Detect which cell encompasses the target text, then output its [X, Y] center coordinate. 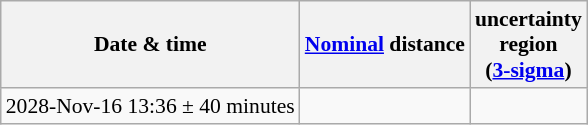
2028-Nov-16 13:36 ± 40 minutes [150, 106]
uncertaintyregion(3-sigma) [528, 44]
Nominal distance [385, 44]
Date & time [150, 44]
